Detect which cell encompasses the target text, then output its [x, y] center coordinate. 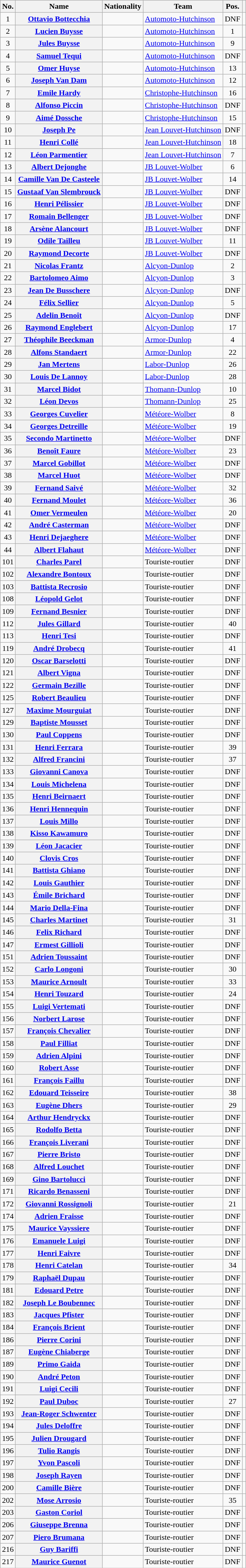
145 [8, 920]
Eugène Dhers [59, 1105]
Paul Coppens [59, 735]
138 [8, 833]
167 [8, 1155]
Alfred Francini [59, 760]
Oscar Barselotti [59, 661]
133 [8, 772]
161 [8, 1080]
Georges Cuvelier [59, 414]
Émile Brichard [59, 895]
120 [8, 661]
Léon Devos [59, 401]
174 [8, 1216]
181 [8, 1290]
207 [8, 1537]
177 [8, 1253]
Adrien Alpini [59, 1056]
187 [8, 1352]
Nicolas Frantz [59, 266]
206 [8, 1525]
Norbert Larose [59, 1019]
André Drobecq [59, 648]
136 [8, 809]
Fernand Moulet [59, 500]
186 [8, 1340]
159 [8, 1056]
Henri Beirnaert [59, 796]
195 [8, 1438]
Battista Recrosio [59, 587]
121 [8, 673]
Raymond Englebert [59, 327]
Emile Hardy [59, 93]
164 [8, 1117]
Jules Gillard [59, 624]
Piero Brumana [59, 1537]
198 [8, 1475]
175 [8, 1228]
184 [8, 1327]
163 [8, 1105]
Maurice Vayssiere [59, 1228]
166 [8, 1142]
Romain Bellenger [59, 216]
François Chevalier [59, 1031]
197 [8, 1463]
Omer Vermeulen [59, 512]
130 [8, 735]
Louis Michelena [59, 784]
Alexandre Bontoux [59, 574]
Maxime Mourguiat [59, 710]
Louis Millo [59, 821]
139 [8, 846]
Robert Beaulieu [59, 698]
Robert Asse [59, 1068]
Luigi Vertemati [59, 1006]
176 [8, 1241]
158 [8, 1043]
183 [8, 1315]
Léon Jacacier [59, 846]
171 [8, 1191]
193 [8, 1414]
Henri Catelan [59, 1265]
Raphaël Dupau [59, 1278]
Louis Gauthier [59, 883]
Ottavio Bottecchia [59, 19]
Giovanni Canova [59, 772]
Arthur Hendryckx [59, 1117]
Gino Bartolucci [59, 1179]
Georges Detreille [59, 426]
Raymond Decorte [59, 253]
194 [8, 1426]
202 [8, 1500]
Team [183, 6]
Jean-Roger Schwenter [59, 1414]
Julien Drougard [59, 1438]
Adrien Toussaint [59, 957]
168 [8, 1167]
Fernand Besnier [59, 611]
152 [8, 969]
113 [8, 636]
Carlo Longoni [59, 969]
Edouard Petre [59, 1290]
Félix Sellier [59, 303]
Giuseppe Brenna [59, 1525]
119 [8, 648]
132 [8, 760]
196 [8, 1451]
142 [8, 883]
160 [8, 1068]
Bartolomeo Aimo [59, 278]
Albert Flahaut [59, 550]
Secondo Martinetto [59, 438]
Gustaaf Van Slembrouck [59, 192]
154 [8, 994]
Primo Gaida [59, 1364]
Henri Dejaeghere [59, 537]
Germain Bezille [59, 685]
144 [8, 907]
172 [8, 1204]
Edouard Teisseire [59, 1093]
Name [59, 6]
Tulio Rangis [59, 1451]
Yvon Pascoli [59, 1463]
Kisso Kawamuro [59, 833]
Henri Tesi [59, 636]
No. [8, 6]
Alfons Standaert [59, 352]
Pierre Corini [59, 1340]
Louis De Lannoy [59, 377]
179 [8, 1278]
François Liverani [59, 1142]
Gaston Coriol [59, 1512]
Jean De Busschere [59, 290]
151 [8, 957]
François Faillu [59, 1080]
Ricardo Benasseni [59, 1191]
178 [8, 1265]
Jules Buysse [59, 43]
Benoît Faure [59, 451]
134 [8, 784]
Henri Faivre [59, 1253]
Marcel Gobillot [59, 463]
Joseph Van Dam [59, 80]
Guy Bariffi [59, 1550]
140 [8, 858]
Henri Touzard [59, 994]
Eugène Chiaberge [59, 1352]
216 [8, 1550]
143 [8, 895]
Théophile Beeckman [59, 340]
108 [8, 599]
169 [8, 1179]
42 [8, 525]
182 [8, 1302]
Paul Filliat [59, 1043]
43 [8, 537]
Battista Ghiano [59, 870]
Pos. [233, 6]
Joseph Rayen [59, 1475]
Clovis Cros [59, 858]
Albert Vigna [59, 673]
203 [8, 1512]
44 [8, 550]
Alfonso Piccin [59, 105]
Jules Deloffre [59, 1426]
Felix Richard [59, 932]
153 [8, 982]
Lucien Buysse [59, 31]
Marcel Bidot [59, 389]
191 [8, 1389]
Charles Parel [59, 562]
André Peton [59, 1377]
Jacques Pfister [59, 1315]
Samuel Tequi [59, 56]
Mario Della-Fina [59, 907]
131 [8, 747]
Léon Parmentier [59, 155]
127 [8, 710]
Emanuele Luigi [59, 1241]
125 [8, 698]
129 [8, 722]
146 [8, 932]
109 [8, 611]
Mose Arrosio [59, 1500]
Omer Huyse [59, 68]
Henri Ferrara [59, 747]
141 [8, 870]
189 [8, 1364]
Alfred Louchet [59, 1167]
Maurice Arnoult [59, 982]
157 [8, 1031]
Adelin Benoît [59, 315]
Baptiste Mousset [59, 722]
Luigi Cecili [59, 1389]
Joseph Le Boubennec [59, 1302]
Nationality [123, 6]
162 [8, 1093]
103 [8, 587]
Pierre Bristo [59, 1155]
Odile Tailleu [59, 241]
Paul Duboc [59, 1401]
André Casterman [59, 525]
Arsène Alancourt [59, 229]
217 [8, 1562]
192 [8, 1401]
Ermest Gillioli [59, 945]
190 [8, 1377]
Fernand Saivé [59, 488]
Joseph Pe [59, 130]
137 [8, 821]
Léopold Gelot [59, 599]
165 [8, 1130]
147 [8, 945]
Henri Hennequin [59, 809]
155 [8, 1006]
135 [8, 796]
Aimé Dossche [59, 117]
112 [8, 624]
Camille Van De Casteele [59, 179]
Giovanni Rossignoli [59, 1204]
102 [8, 574]
Henri Pélissier [59, 204]
200 [8, 1488]
156 [8, 1019]
François Brient [59, 1327]
Jan Mertens [59, 365]
Charles Martinet [59, 920]
101 [8, 562]
Rodolfo Betta [59, 1130]
Adrien Fraisse [59, 1216]
Albert Dejonghe [59, 167]
Camille Bière [59, 1488]
122 [8, 685]
Marcel Huot [59, 475]
Maurice Guenot [59, 1562]
Henri Collé [59, 142]
